Find where the given text appears and provide that cell's center as [x, y] coordinate. 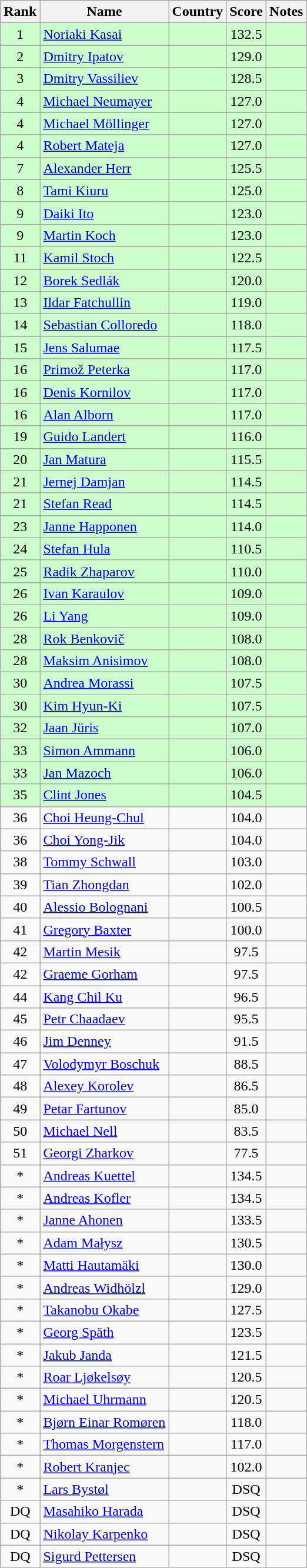
Jakub Janda [105, 1355]
Gregory Baxter [105, 929]
110.0 [246, 571]
Jan Mazoch [105, 773]
11 [20, 258]
Michael Nell [105, 1131]
Rok Benkovič [105, 638]
Kamil Stoch [105, 258]
Masahiko Harada [105, 1512]
110.5 [246, 549]
100.0 [246, 929]
Kim Hyun-Ki [105, 706]
Noriaki Kasai [105, 34]
Dmitry Ipatov [105, 56]
Dmitry Vassiliev [105, 79]
40 [20, 907]
Sigurd Pettersen [105, 1556]
Notes [286, 12]
Borek Sedlák [105, 281]
91.5 [246, 1042]
13 [20, 303]
47 [20, 1064]
Roar Ljøkelsøy [105, 1377]
Simon Ammann [105, 750]
Michael Uhrmann [105, 1400]
Daiki Ito [105, 213]
Jan Matura [105, 459]
38 [20, 862]
Score [246, 12]
127.5 [246, 1310]
Maksim Anisimov [105, 661]
133.5 [246, 1220]
Name [105, 12]
125.0 [246, 191]
Robert Kranjec [105, 1467]
100.5 [246, 907]
41 [20, 929]
Li Yang [105, 616]
Martin Koch [105, 235]
88.5 [246, 1064]
96.5 [246, 997]
14 [20, 325]
Michael Möllinger [105, 124]
77.5 [246, 1153]
45 [20, 1019]
Janne Ahonen [105, 1220]
123.5 [246, 1332]
Jaan Jüris [105, 728]
Tami Kiuru [105, 191]
23 [20, 526]
117.5 [246, 348]
7 [20, 168]
Clint Jones [105, 795]
Andrea Morassi [105, 683]
130.5 [246, 1243]
125.5 [246, 168]
Nikolay Karpenko [105, 1534]
Choi Heung-Chul [105, 818]
Stefan Read [105, 504]
Janne Happonen [105, 526]
119.0 [246, 303]
Stefan Hula [105, 549]
Graeme Gorham [105, 974]
15 [20, 348]
Jernej Damjan [105, 482]
2 [20, 56]
Takanobu Okabe [105, 1310]
Kang Chil Ku [105, 997]
Lars Bystøl [105, 1489]
Andreas Kofler [105, 1198]
Jens Salumae [105, 348]
32 [20, 728]
8 [20, 191]
Petar Fartunov [105, 1109]
128.5 [246, 79]
132.5 [246, 34]
115.5 [246, 459]
Robert Mateja [105, 146]
44 [20, 997]
Bjørn Einar Romøren [105, 1422]
114.0 [246, 526]
Petr Chaadaev [105, 1019]
51 [20, 1153]
Ivan Karaulov [105, 593]
Alexey Korolev [105, 1086]
Denis Kornilov [105, 392]
Georg Späth [105, 1332]
Choi Yong-Jik [105, 840]
Georgi Zharkov [105, 1153]
49 [20, 1109]
3 [20, 79]
Tommy Schwall [105, 862]
116.0 [246, 437]
19 [20, 437]
Rank [20, 12]
Alan Alborn [105, 415]
122.5 [246, 258]
Michael Neumayer [105, 101]
121.5 [246, 1355]
86.5 [246, 1086]
Sebastian Colloredo [105, 325]
Tian Zhongdan [105, 885]
130.0 [246, 1265]
39 [20, 885]
Thomas Morgenstern [105, 1444]
83.5 [246, 1131]
Alexander Herr [105, 168]
25 [20, 571]
50 [20, 1131]
Guido Landert [105, 437]
120.0 [246, 281]
35 [20, 795]
12 [20, 281]
104.5 [246, 795]
46 [20, 1042]
Adam Małysz [105, 1243]
Country [198, 12]
48 [20, 1086]
107.0 [246, 728]
103.0 [246, 862]
Matti Hautamäki [105, 1265]
Martin Mesik [105, 952]
Andreas Kuettel [105, 1176]
95.5 [246, 1019]
24 [20, 549]
Alessio Bolognani [105, 907]
1 [20, 34]
Volodymyr Boschuk [105, 1064]
85.0 [246, 1109]
Radik Zhaparov [105, 571]
Andreas Widhölzl [105, 1287]
Primož Peterka [105, 370]
Jim Denney [105, 1042]
20 [20, 459]
Ildar Fatchullin [105, 303]
